Output the [x, y] coordinate of the center of the cell containing the given text.  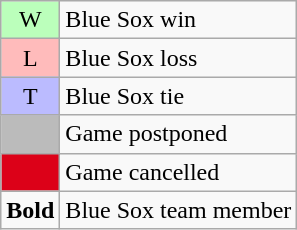
Blue Sox tie [178, 96]
Bold [30, 210]
Blue Sox team member [178, 210]
Blue Sox loss [178, 58]
Game cancelled [178, 172]
Game postponed [178, 134]
T [30, 96]
L [30, 58]
W [30, 20]
Blue Sox win [178, 20]
